From the cell containing the given text, extract its center point as (x, y) coordinate. 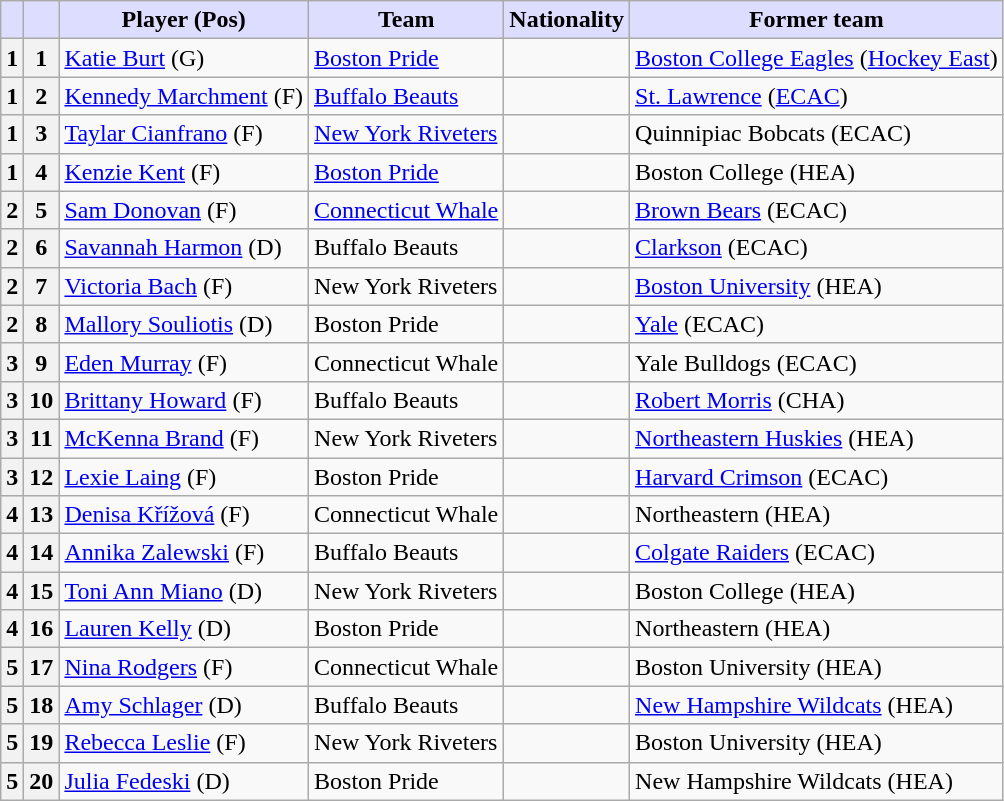
9 (42, 362)
20 (42, 781)
Julia Fedeski (D) (184, 781)
7 (42, 286)
McKenna Brand (F) (184, 438)
Lexie Laing (F) (184, 477)
Nina Rodgers (F) (184, 667)
15 (42, 591)
Mallory Souliotis (D) (184, 324)
14 (42, 553)
Taylar Cianfrano (F) (184, 134)
Colgate Raiders (ECAC) (817, 553)
Player (Pos) (184, 20)
Katie Burt (G) (184, 58)
Annika Zalewski (F) (184, 553)
16 (42, 629)
Amy Schlager (D) (184, 705)
Brittany Howard (F) (184, 400)
Toni Ann Miano (D) (184, 591)
6 (42, 248)
Harvard Crimson (ECAC) (817, 477)
Nationality (567, 20)
Team (406, 20)
10 (42, 400)
Savannah Harmon (D) (184, 248)
St. Lawrence (ECAC) (817, 96)
12 (42, 477)
Yale (ECAC) (817, 324)
Yale Bulldogs (ECAC) (817, 362)
Rebecca Leslie (F) (184, 743)
8 (42, 324)
Kenzie Kent (F) (184, 172)
11 (42, 438)
13 (42, 515)
Brown Bears (ECAC) (817, 210)
Clarkson (ECAC) (817, 248)
Northeastern Huskies (HEA) (817, 438)
18 (42, 705)
Eden Murray (F) (184, 362)
Lauren Kelly (D) (184, 629)
Former team (817, 20)
Victoria Bach (F) (184, 286)
Kennedy Marchment (F) (184, 96)
19 (42, 743)
17 (42, 667)
Boston College Eagles (Hockey East) (817, 58)
Sam Donovan (F) (184, 210)
Denisa Křížová (F) (184, 515)
Robert Morris (CHA) (817, 400)
Quinnipiac Bobcats (ECAC) (817, 134)
